Identify which cell holds the provided text, then report its (X, Y) central coordinate. 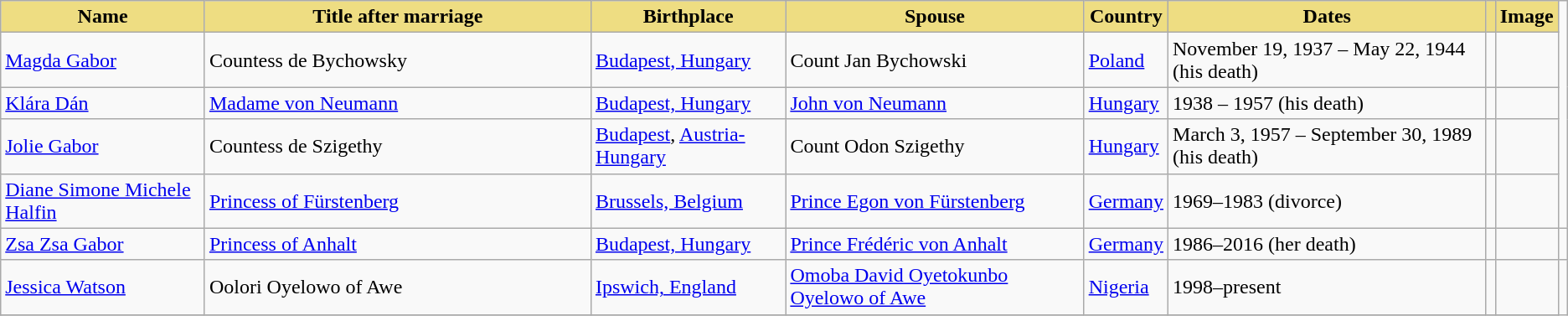
1938 – 1957 (his death) (1328, 103)
Budapest, Austria-Hungary (688, 146)
John von Neumann (935, 103)
Brussels, Belgium (688, 201)
Nigeria (1126, 287)
Princess of Anhalt (397, 244)
Poland (1126, 60)
Countess de Szigethy (397, 146)
Klára Dán (103, 103)
Jessica Watson (103, 287)
Omoba David Oyetokunbo Oyelowo of Awe (935, 287)
Prince Egon von Fürstenberg (935, 201)
Count Jan Bychowski (935, 60)
Birthplace (688, 17)
Country (1126, 17)
Count Odon Szigethy (935, 146)
1986–2016 (her death) (1328, 244)
Countess de Bychowsky (397, 60)
Zsa Zsa Gabor (103, 244)
Madame von Neumann (397, 103)
Name (103, 17)
1969–1983 (divorce) (1328, 201)
Diane Simone Michele Halfin (103, 201)
Image (1526, 17)
Princess of Fürstenberg (397, 201)
November 19, 1937 – May 22, 1944 (his death) (1328, 60)
Jolie Gabor (103, 146)
Prince Frédéric von Anhalt (935, 244)
Dates (1328, 17)
March 3, 1957 – September 30, 1989 (his death) (1328, 146)
Ipswich, England (688, 287)
Spouse (935, 17)
Title after marriage (397, 17)
Magda Gabor (103, 60)
Oolori Oyelowo of Awe (397, 287)
1998–present (1328, 287)
